Identify which cell holds the provided text, then report its [X, Y] central coordinate. 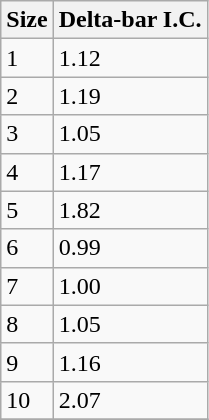
8 [27, 324]
Size [27, 20]
3 [27, 134]
2 [27, 96]
5 [27, 210]
1.00 [130, 286]
1.17 [130, 172]
0.99 [130, 248]
1.82 [130, 210]
2.07 [130, 400]
1 [27, 58]
1.19 [130, 96]
1.16 [130, 362]
9 [27, 362]
4 [27, 172]
7 [27, 286]
Delta-bar I.C. [130, 20]
6 [27, 248]
10 [27, 400]
1.12 [130, 58]
